Search for the cell housing the specified text and yield its [X, Y] center coordinate. 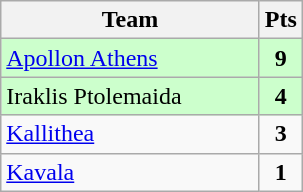
3 [280, 134]
Kallithea [130, 134]
Apollon Athens [130, 58]
Kavala [130, 172]
9 [280, 58]
Pts [280, 20]
1 [280, 172]
Iraklis Ptolemaida [130, 96]
Team [130, 20]
4 [280, 96]
